For the text-containing cell, return its midpoint in (x, y) coordinate format. 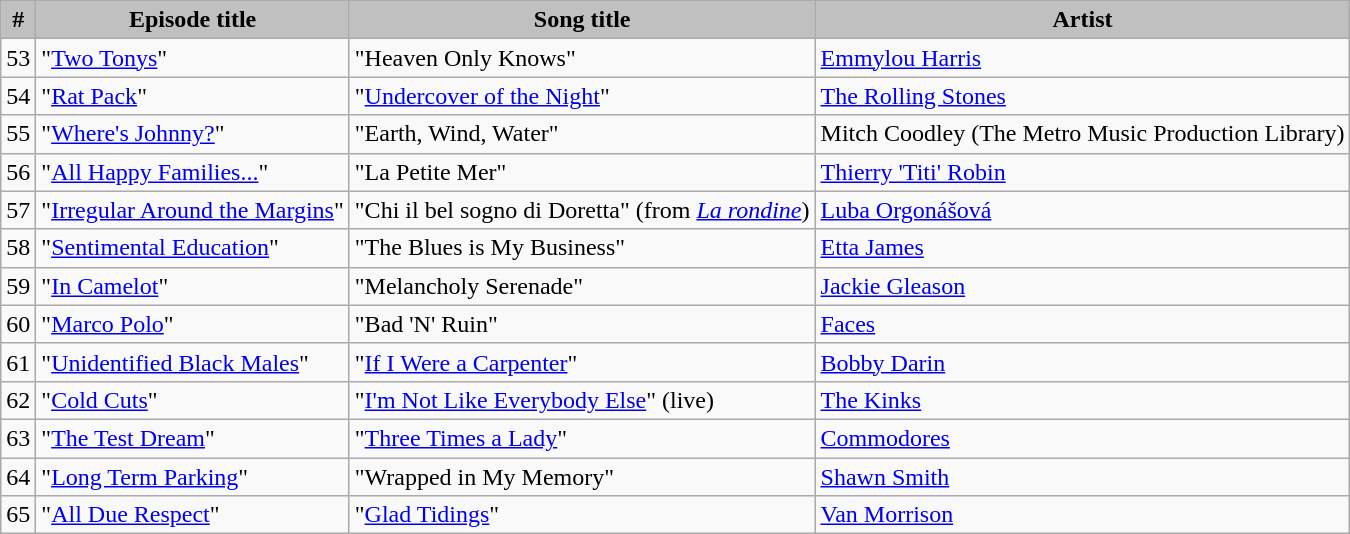
64 (18, 477)
Emmylou Harris (1082, 58)
55 (18, 134)
54 (18, 96)
65 (18, 515)
"Bad 'N' Ruin" (582, 324)
"Rat Pack" (192, 96)
60 (18, 324)
61 (18, 362)
Mitch Coodley (The Metro Music Production Library) (1082, 134)
Shawn Smith (1082, 477)
"Irregular Around the Margins" (192, 210)
"I'm Not Like Everybody Else" (live) (582, 400)
The Kinks (1082, 400)
"Melancholy Serenade" (582, 286)
"Chi il bel sogno di Doretta" (from La rondine) (582, 210)
56 (18, 172)
"The Test Dream" (192, 438)
62 (18, 400)
"Marco Polo" (192, 324)
Artist (1082, 20)
"Where's Johnny?" (192, 134)
58 (18, 248)
"Unidentified Black Males" (192, 362)
"Earth, Wind, Water" (582, 134)
Van Morrison (1082, 515)
"Long Term Parking" (192, 477)
"Glad Tidings" (582, 515)
"In Camelot" (192, 286)
Song title (582, 20)
Jackie Gleason (1082, 286)
"Heaven Only Knows" (582, 58)
Thierry 'Titi' Robin (1082, 172)
"All Happy Families..." (192, 172)
"The Blues is My Business" (582, 248)
"Undercover of the Night" (582, 96)
Episode title (192, 20)
"All Due Respect" (192, 515)
"Sentimental Education" (192, 248)
"La Petite Mer" (582, 172)
Bobby Darin (1082, 362)
63 (18, 438)
57 (18, 210)
Luba Orgonášová (1082, 210)
"Three Times a Lady" (582, 438)
"Wrapped in My Memory" (582, 477)
"Two Tonys" (192, 58)
Faces (1082, 324)
"Cold Cuts" (192, 400)
53 (18, 58)
59 (18, 286)
The Rolling Stones (1082, 96)
"If I Were a Carpenter" (582, 362)
Commodores (1082, 438)
Etta James (1082, 248)
# (18, 20)
